From the cell containing the given text, extract its center point as [x, y] coordinate. 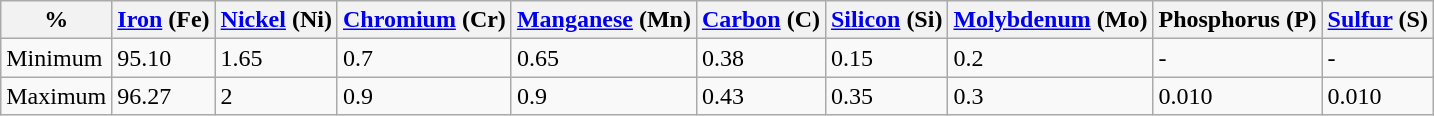
96.27 [164, 96]
0.15 [886, 58]
0.65 [604, 58]
Chromium (Cr) [424, 20]
0.43 [760, 96]
2 [276, 96]
% [56, 20]
0.38 [760, 58]
0.2 [1050, 58]
Phosphorus (P) [1238, 20]
0.3 [1050, 96]
Maximum [56, 96]
Manganese (Mn) [604, 20]
95.10 [164, 58]
Iron (Fe) [164, 20]
Silicon (Si) [886, 20]
0.7 [424, 58]
0.35 [886, 96]
1.65 [276, 58]
Carbon (C) [760, 20]
Minimum [56, 58]
Nickel (Ni) [276, 20]
Sulfur (S) [1378, 20]
Molybdenum (Mo) [1050, 20]
